Identify which cell holds the provided text, then report its (x, y) central coordinate. 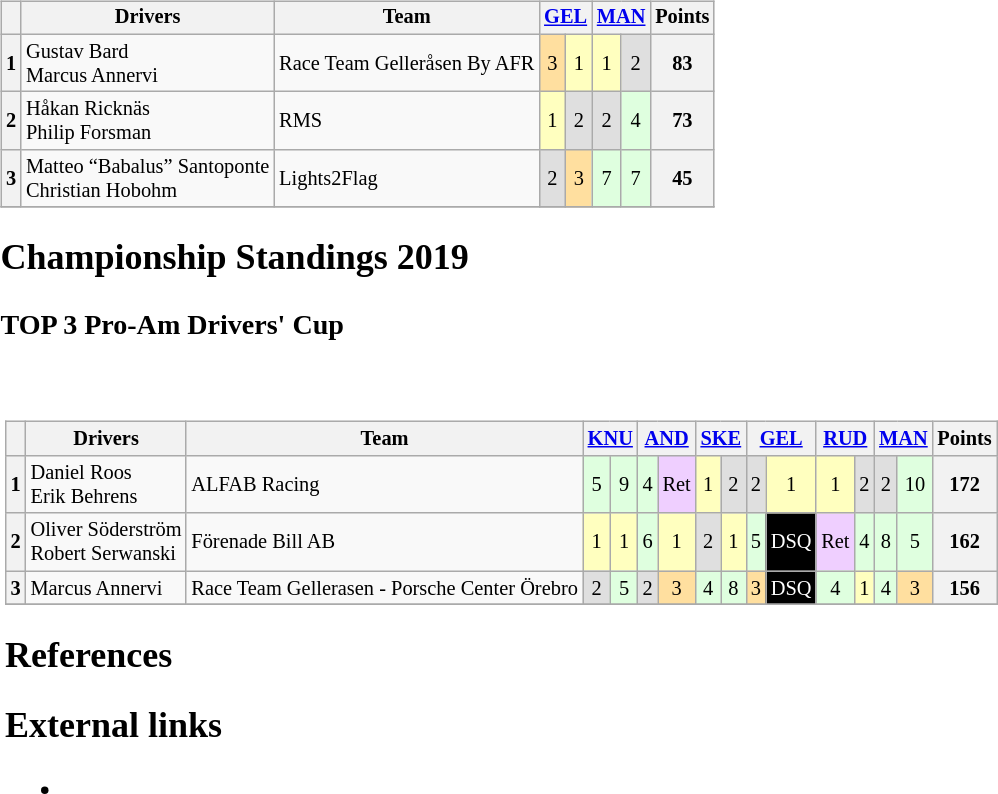
RMS (406, 121)
156 (965, 588)
AND (667, 439)
73 (682, 121)
10 (914, 485)
172 (965, 485)
Matteo “Babalus” Santoponte Christian Hobohm (148, 179)
45 (682, 179)
Race Team Gelleråsen By AFR (406, 63)
KNU (610, 439)
Daniel Roos Erik Behrens (106, 485)
Oliver Söderström Robert Serwanski (106, 542)
Håkan Ricknäs Philip Forsman (148, 121)
Förenade Bill AB (384, 542)
Marcus Annervi (106, 588)
ALFAB Racing (384, 485)
Race Team Gellerasen - Porsche Center Örebro (384, 588)
Gustav Bard Marcus Annervi (148, 63)
83 (682, 63)
9 (624, 485)
RUD (845, 439)
6 (648, 542)
162 (965, 542)
SKE (721, 439)
Lights2Flag (406, 179)
